Locate the cell with the specified text and output its (X, Y) center coordinate. 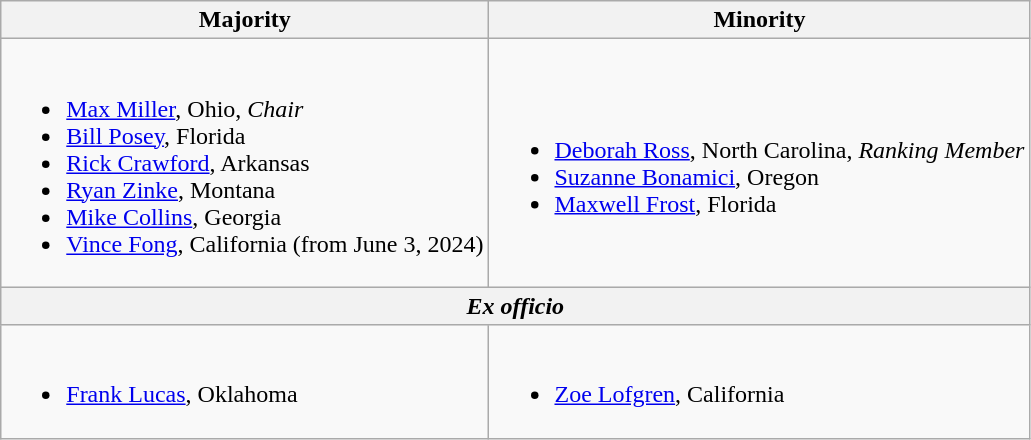
Minority (760, 20)
Ex officio (516, 306)
Majority (245, 20)
Max Miller, Ohio, ChairBill Posey, FloridaRick Crawford, ArkansasRyan Zinke, MontanaMike Collins, GeorgiaVince Fong, California (from June 3, 2024) (245, 163)
Frank Lucas, Oklahoma (245, 382)
Deborah Ross, North Carolina, Ranking MemberSuzanne Bonamici, OregonMaxwell Frost, Florida (760, 163)
Zoe Lofgren, California (760, 382)
